Output the [X, Y] coordinate of the center of the cell containing the given text.  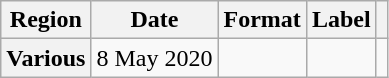
8 May 2020 [154, 58]
Label [341, 20]
Format [262, 20]
Region [46, 20]
Date [154, 20]
Various [46, 58]
